Extract the (x, y) coordinate from the center of the cell holding the provided text.  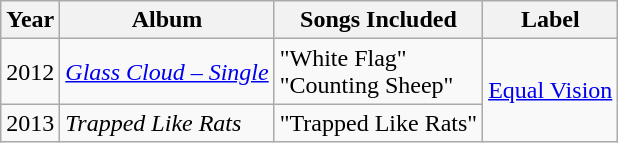
Year (30, 20)
Songs Included (378, 20)
Glass Cloud – Single (167, 72)
Album (167, 20)
"White Flag" "Counting Sheep" (378, 72)
2012 (30, 72)
2013 (30, 123)
"Trapped Like Rats" (378, 123)
Label (550, 20)
Equal Vision (550, 90)
Trapped Like Rats (167, 123)
